Scan for the cell matching the given text and deliver its (X, Y) coordinate at center. 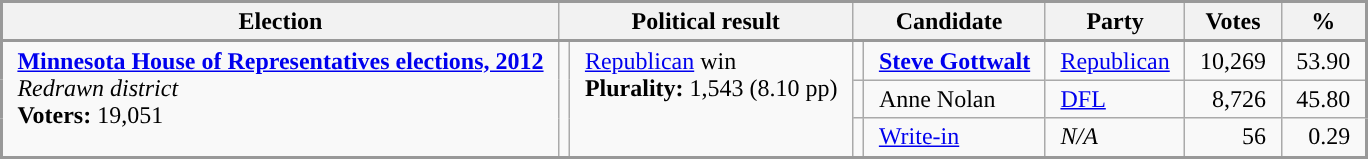
Steve Gottwalt (955, 60)
Votes (1233, 22)
Political result (706, 22)
% (1324, 22)
Candidate (950, 22)
Write-in (955, 138)
Republican winPlurality: 1,543 (8.10 pp) (712, 99)
Party (1115, 22)
53.90 (1324, 60)
DFL (1115, 99)
8,726 (1233, 99)
10,269 (1233, 60)
0.29 (1324, 138)
Anne Nolan (955, 99)
N/A (1115, 138)
Republican (1115, 60)
56 (1233, 138)
45.80 (1324, 99)
Election (280, 22)
Minnesota House of Representatives elections, 2012Redrawn districtVoters: 19,051 (280, 99)
